Detect which cell encompasses the target text, then output its (x, y) center coordinate. 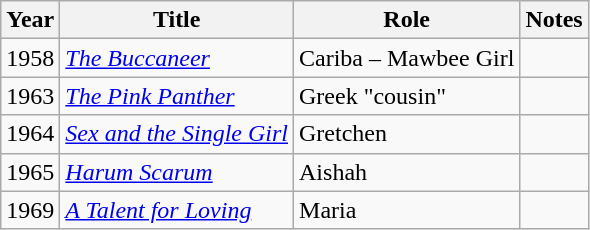
1963 (30, 96)
Maria (407, 210)
Sex and the Single Girl (177, 134)
Role (407, 20)
1965 (30, 172)
Title (177, 20)
Cariba – Mawbee Girl (407, 58)
Harum Scarum (177, 172)
1969 (30, 210)
The Buccaneer (177, 58)
The Pink Panther (177, 96)
Notes (554, 20)
A Talent for Loving (177, 210)
Aishah (407, 172)
Gretchen (407, 134)
Year (30, 20)
1958 (30, 58)
Greek "cousin" (407, 96)
1964 (30, 134)
